Extract the (X, Y) coordinate from the center of the cell holding the provided text.  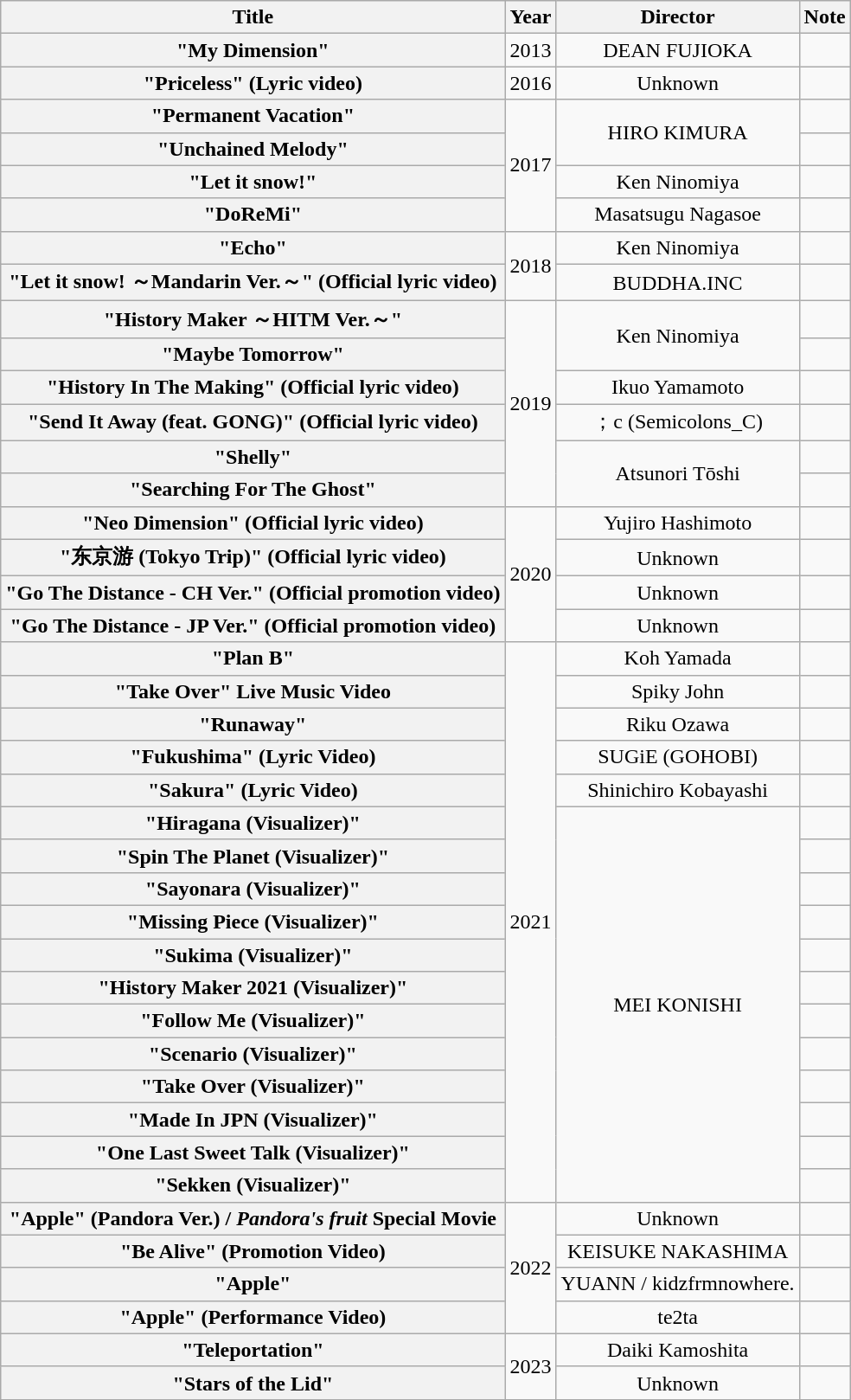
DEAN FUJIOKA (678, 50)
"Follow Me (Visualizer)" (253, 1021)
Year (531, 17)
"Go The Distance - CH Ver." (Official promotion video) (253, 593)
te2ta (678, 1317)
"Spin The Planet (Visualizer)" (253, 856)
2016 (531, 83)
"History Maker ～HITM Ver.～" (253, 320)
"Send It Away (feat. GONG)" (Official lyric video) (253, 422)
BUDDHA.INC (678, 282)
"Stars of the Lid" (253, 1383)
"Maybe Tomorrow" (253, 354)
"Priceless" (Lyric video) (253, 83)
2013 (531, 50)
"Sekken (Visualizer)" (253, 1185)
Yujiro Hashimoto (678, 523)
"Teleportation" (253, 1350)
"Go The Distance - JP Ver." (Official promotion video) (253, 626)
"Shelly" (253, 457)
"Missing Piece (Visualizer)" (253, 922)
Director (678, 17)
2021 (531, 922)
Shinichiro Kobayashi (678, 790)
MEI KONISHI (678, 1004)
"Unchained Melody" (253, 149)
"One Last Sweet Talk (Visualizer)" (253, 1153)
"Fukushima" (Lyric Video) (253, 757)
；c (Semicolons_C) (678, 422)
"Sayonara (Visualizer)" (253, 889)
"Made In JPN (Visualizer)" (253, 1120)
"Permanent Vacation" (253, 116)
"Runaway" (253, 724)
"Echo" (253, 247)
"Let it snow! ～Mandarin Ver.～" (Official lyric video) (253, 282)
"My Dimension" (253, 50)
"Be Alive" (Promotion Video) (253, 1251)
Riku Ozawa (678, 724)
"Take Over (Visualizer)" (253, 1087)
2017 (531, 165)
Title (253, 17)
2020 (531, 575)
"Scenario (Visualizer)" (253, 1054)
"Hiragana (Visualizer)" (253, 823)
"Sukima (Visualizer)" (253, 954)
Masatsugu Nagasoe (678, 215)
"History Maker 2021 (Visualizer)" (253, 988)
2018 (531, 267)
"Neo Dimension" (Official lyric video) (253, 523)
Koh Yamada (678, 658)
"东京游 (Tokyo Trip)" (Official lyric video) (253, 557)
Atsunori Tōshi (678, 473)
"Sakura" (Lyric Video) (253, 790)
HIRO KIMURA (678, 132)
"History In The Making" (Official lyric video) (253, 387)
Spiky John (678, 691)
"Plan B" (253, 658)
Daiki Kamoshita (678, 1350)
"Let it snow!" (253, 182)
SUGiE (GOHOBI) (678, 757)
"Apple" (253, 1284)
"DoReMi" (253, 215)
"Apple" (Performance Video) (253, 1317)
YUANN / kidzfrmnowhere. (678, 1284)
2019 (531, 403)
Ikuo Yamamoto (678, 387)
KEISUKE NAKASHIMA (678, 1251)
"Searching For The Ghost" (253, 490)
Note (825, 17)
"Take Over" Live Music Video (253, 691)
"Apple" (Pandora Ver.) / Pandora's fruit Special Movie (253, 1218)
2023 (531, 1366)
2022 (531, 1268)
